Return the (x, y) coordinate for the center point of the cell that contains the specified text.  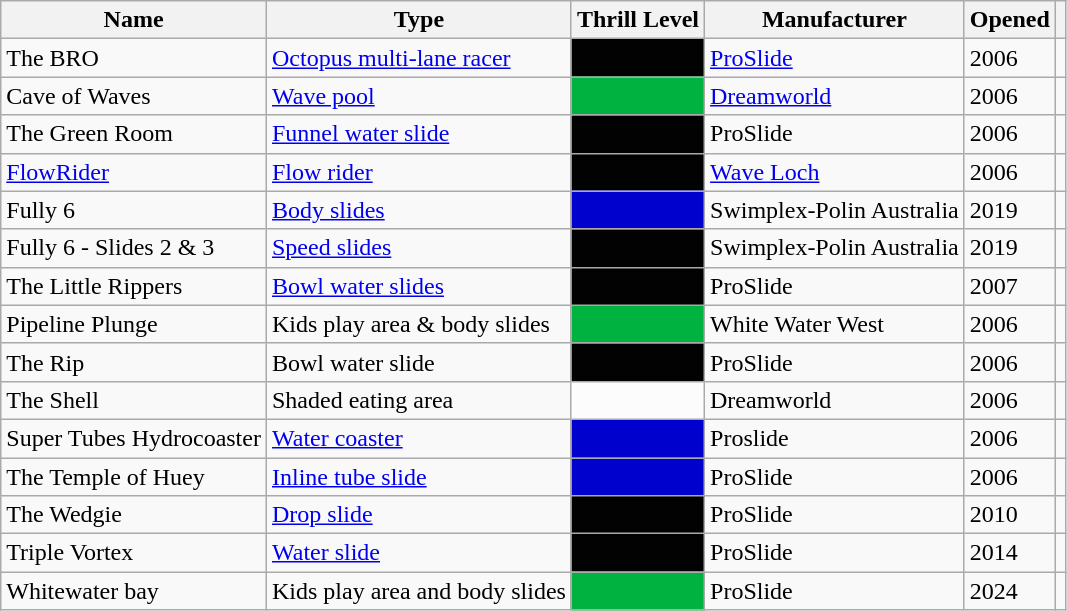
Wave Loch (835, 172)
White Water West (835, 324)
Water slide (418, 553)
Whitewater bay (134, 591)
Bowl water slides (418, 286)
Shaded eating area (418, 400)
2024 (1010, 591)
The Temple of Huey (134, 477)
Speed slides (418, 248)
2010 (1010, 515)
2014 (1010, 553)
Triple Vortex (134, 553)
Octopus multi-lane racer (418, 58)
Wave pool (418, 96)
Inline tube slide (418, 477)
Super Tubes Hydrocoaster (134, 438)
Name (134, 20)
Flow rider (418, 172)
Fully 6 (134, 210)
The Wedgie (134, 515)
The Shell (134, 400)
Kids play area & body slides (418, 324)
The Little Rippers (134, 286)
Water coaster (418, 438)
2007 (1010, 286)
Opened (1010, 20)
Body slides (418, 210)
Pipeline Plunge (134, 324)
The Rip (134, 362)
Funnel water slide (418, 134)
Proslide (835, 438)
Manufacturer (835, 20)
Kids play area and body slides (418, 591)
Bowl water slide (418, 362)
The Green Room (134, 134)
Thrill Level (638, 20)
FlowRider (134, 172)
Type (418, 20)
The BRO (134, 58)
Fully 6 - Slides 2 & 3 (134, 248)
Drop slide (418, 515)
Cave of Waves (134, 96)
